Provide the (x, y) coordinate of the cell's center where the given text is located.  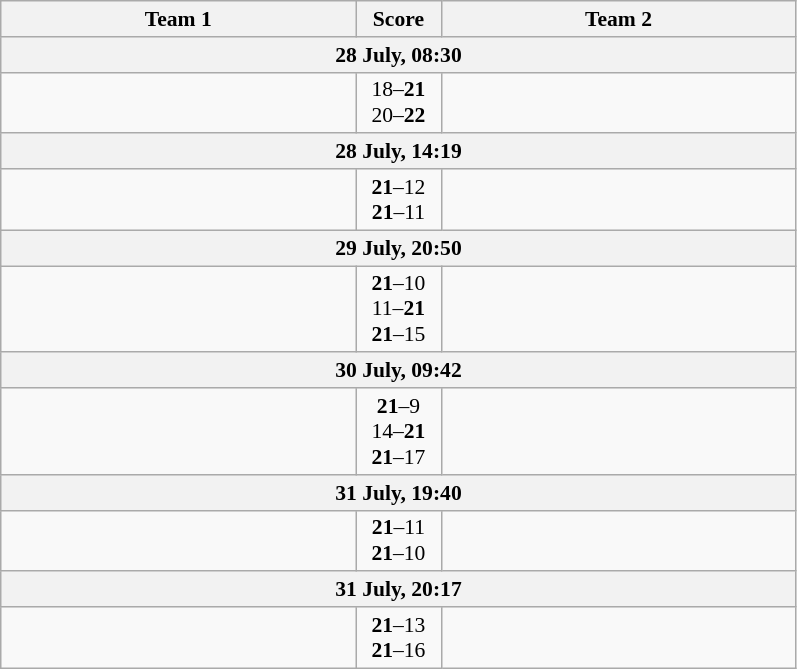
21–12 21–11 (398, 200)
18–2120–22 (398, 102)
28 July, 08:30 (398, 55)
30 July, 09:42 (398, 371)
21–1121–10 (398, 540)
28 July, 14:19 (398, 152)
Score (398, 19)
21–1011–2121–15 (398, 310)
31 July, 19:40 (398, 493)
Team 2 (618, 19)
31 July, 20:17 (398, 590)
29 July, 20:50 (398, 248)
Team 1 (178, 19)
21–914–2121–17 (398, 432)
21–1321–16 (398, 638)
